From the cell containing the given text, extract its center point as [x, y] coordinate. 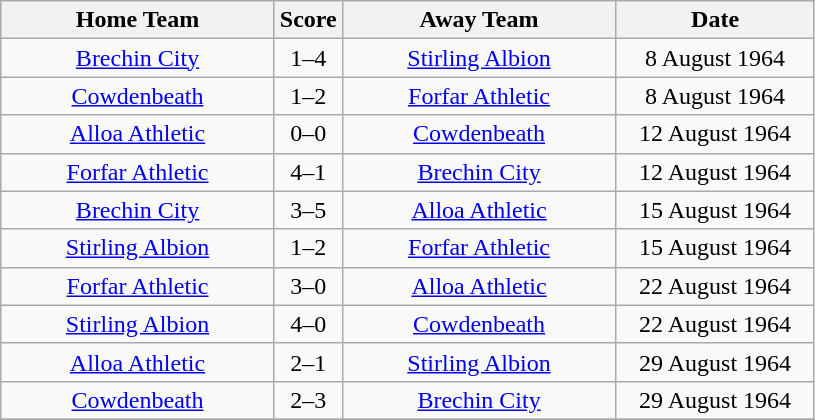
Home Team [138, 20]
3–5 [308, 210]
0–0 [308, 134]
2–1 [308, 362]
4–1 [308, 172]
Away Team [479, 20]
2–3 [308, 400]
3–0 [308, 286]
Score [308, 20]
1–4 [308, 58]
4–0 [308, 324]
Date [716, 20]
